Provide the (X, Y) coordinate of the cell's center where the given text is located.  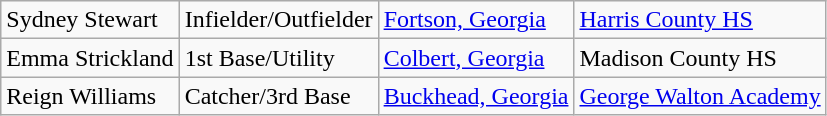
Madison County HS (700, 58)
Reign Williams (90, 96)
Harris County HS (700, 20)
Infielder/Outfielder (278, 20)
Fortson, Georgia (476, 20)
Buckhead, Georgia (476, 96)
Catcher/3rd Base (278, 96)
Emma Strickland (90, 58)
Colbert, Georgia (476, 58)
1st Base/Utility (278, 58)
Sydney Stewart (90, 20)
George Walton Academy (700, 96)
